Return the [X, Y] coordinate for the center point of the cell that contains the specified text.  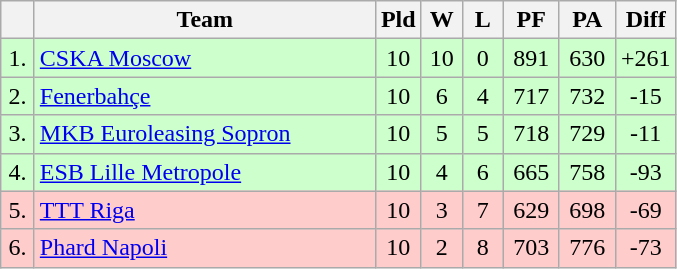
629 [531, 210]
3. [18, 134]
Pld [398, 20]
CSKA Moscow [204, 58]
W [442, 20]
Phard Napoli [204, 248]
-11 [646, 134]
630 [587, 58]
8 [482, 248]
ESB Lille Metropole [204, 172]
665 [531, 172]
776 [587, 248]
PF [531, 20]
TTT Riga [204, 210]
2 [442, 248]
1. [18, 58]
891 [531, 58]
PA [587, 20]
L [482, 20]
7 [482, 210]
-73 [646, 248]
758 [587, 172]
717 [531, 96]
Diff [646, 20]
2. [18, 96]
MKB Euroleasing Sopron [204, 134]
-69 [646, 210]
4. [18, 172]
732 [587, 96]
5. [18, 210]
-15 [646, 96]
703 [531, 248]
3 [442, 210]
Fenerbahçe [204, 96]
729 [587, 134]
698 [587, 210]
+261 [646, 58]
Team [204, 20]
6. [18, 248]
-93 [646, 172]
718 [531, 134]
0 [482, 58]
